Determine the (X, Y) coordinate at the center of the cell enclosing the given text.  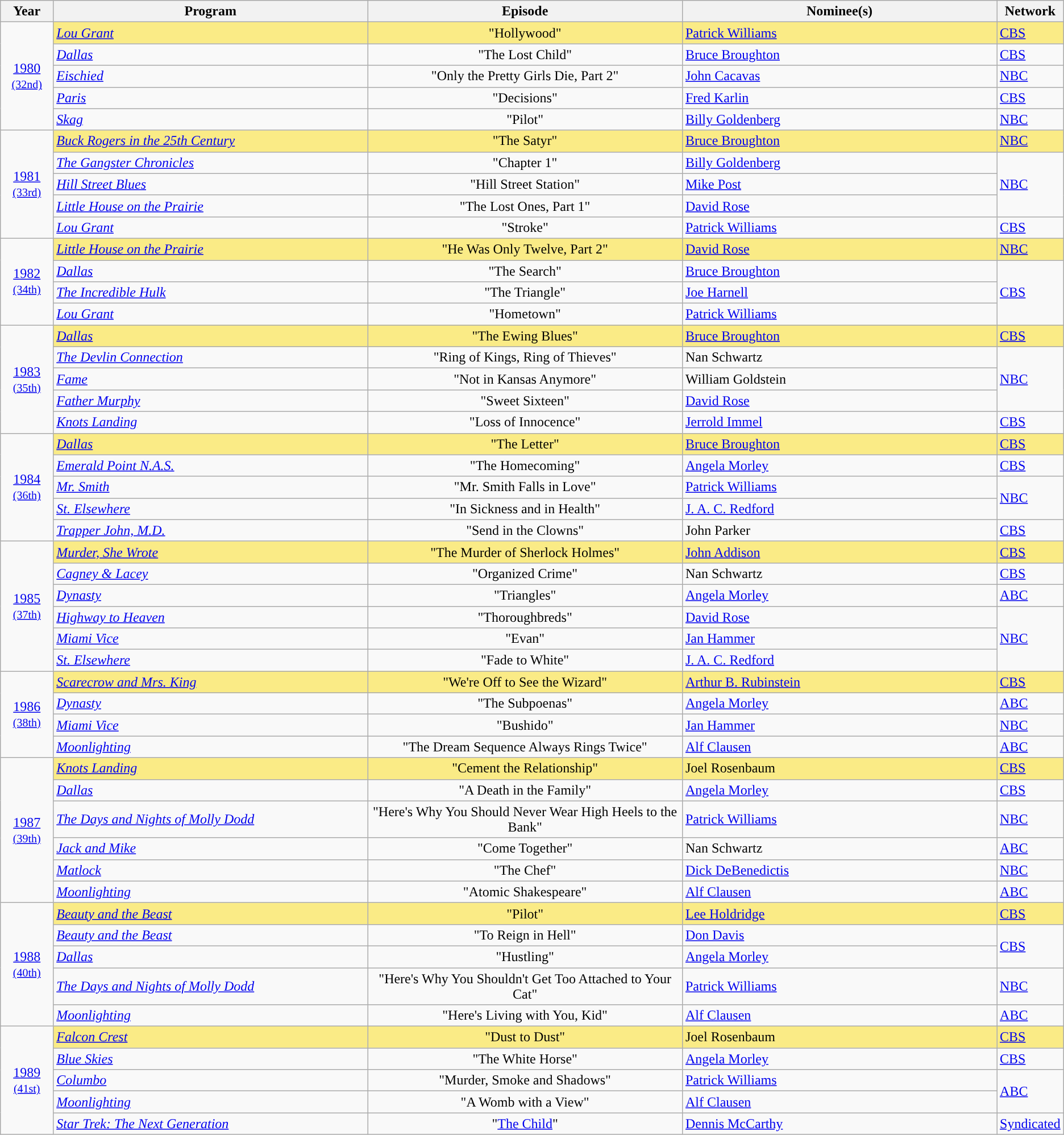
"The Triangle" (525, 293)
Jerrold Immel (839, 422)
Year (27, 11)
"A Womb with a View" (525, 1102)
Syndicated (1030, 1124)
Blue Skies (210, 1059)
Arthur B. Rubinstein (839, 682)
The Gangster Chronicles (210, 163)
The Devlin Connection (210, 357)
"The Lost Child" (525, 55)
Columbo (210, 1080)
1983(35th) (27, 379)
"Fade to White" (525, 660)
1984(36th) (27, 487)
"Hill Street Station" (525, 184)
"Bushido" (525, 725)
"The Search" (525, 271)
John Addison (839, 552)
"Not in Kansas Anymore" (525, 379)
"Chapter 1" (525, 163)
"We're Off to See the Wizard" (525, 682)
The Incredible Hulk (210, 293)
Falcon Crest (210, 1037)
Nominee(s) (839, 11)
"Hollywood" (525, 33)
Emerald Point N.A.S. (210, 465)
"Thoroughbreds" (525, 617)
"Triangles" (525, 595)
"The Homecoming" (525, 465)
John Parker (839, 530)
"The Murder of Sherlock Holmes" (525, 552)
"The White Horse" (525, 1059)
"He Was Only Twelve, Part 2" (525, 249)
Joe Harnell (839, 293)
Murder, She Wrote (210, 552)
"The Ewing Blues" (525, 336)
1980(32nd) (27, 76)
"Sweet Sixteen" (525, 401)
1987(39th) (27, 830)
Network (1030, 11)
"Here's Why You Shouldn't Get Too Attached to Your Cat" (525, 986)
Hill Street Blues (210, 184)
1988(40th) (27, 964)
Scarecrow and Mrs. King (210, 682)
Episode (525, 11)
Jack and Mike (210, 849)
Fred Karlin (839, 98)
"Dust to Dust" (525, 1037)
"To Reign in Hell" (525, 935)
"Stroke" (525, 227)
"Evan" (525, 639)
"The Dream Sequence Always Rings Twice" (525, 747)
Mike Post (839, 184)
Mr. Smith (210, 487)
1986(38th) (27, 714)
"The Chef" (525, 870)
"The Letter" (525, 444)
1985(37th) (27, 606)
Program (210, 11)
"The Child" (525, 1124)
"Decisions" (525, 98)
Paris (210, 98)
"Hustling" (525, 957)
"The Lost Ones, Part 1" (525, 206)
"Organized Crime" (525, 573)
Star Trek: The Next Generation (210, 1124)
"Loss of Innocence" (525, 422)
1989(41st) (27, 1080)
"A Death in the Family" (525, 790)
"Send in the Clowns" (525, 530)
Fame (210, 379)
Lee Holdridge (839, 913)
1981(33rd) (27, 184)
"Mr. Smith Falls in Love" (525, 487)
"In Sickness and in Health" (525, 509)
"The Satyr" (525, 141)
Eischied (210, 76)
"The Subpoenas" (525, 704)
Don Davis (839, 935)
"Here's Why You Should Never Wear High Heels to the Bank" (525, 820)
"Atomic Shakespeare" (525, 892)
Matlock (210, 870)
Skag (210, 119)
1982(34th) (27, 281)
Dennis McCarthy (839, 1124)
"Only the Pretty Girls Die, Part 2" (525, 76)
Highway to Heaven (210, 617)
William Goldstein (839, 379)
"Murder, Smoke and Shadows" (525, 1080)
John Cacavas (839, 76)
Father Murphy (210, 401)
"Ring of Kings, Ring of Thieves" (525, 357)
"Come Together" (525, 849)
"Cement the Relationship" (525, 768)
Trapper John, M.D. (210, 530)
Cagney & Lacey (210, 573)
Buck Rogers in the 25th Century (210, 141)
"Hometown" (525, 314)
Dick DeBenedictis (839, 870)
"Here's Living with You, Kid" (525, 1016)
